Find where the given text appears and provide that cell's center as [x, y] coordinate. 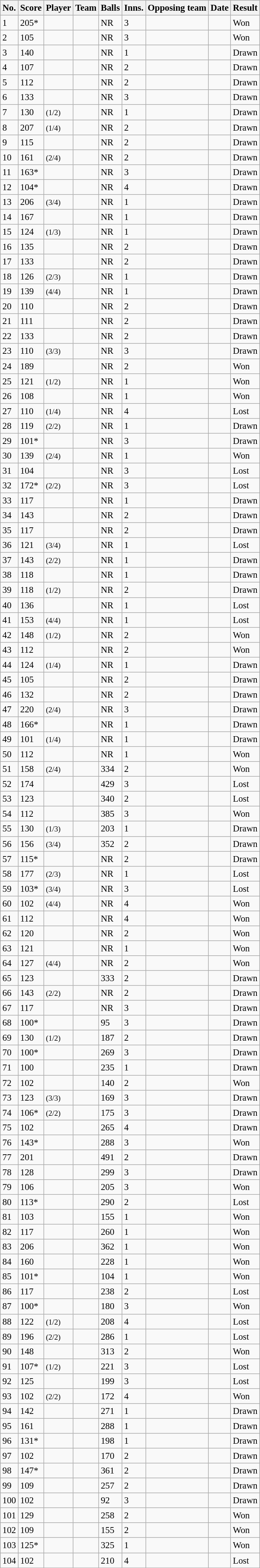
28 [10, 426]
58 [10, 874]
39 [10, 590]
207 [31, 127]
34 [10, 515]
257 [111, 1486]
26 [10, 396]
77 [10, 1157]
69 [10, 1038]
27 [10, 411]
127 [31, 963]
54 [10, 814]
208 [111, 1321]
175 [111, 1113]
15 [10, 232]
153 [31, 620]
88 [10, 1321]
163* [31, 172]
68 [10, 1023]
96 [10, 1441]
67 [10, 1008]
125 [31, 1381]
299 [111, 1172]
265 [111, 1127]
45 [10, 680]
17 [10, 262]
87 [10, 1307]
170 [111, 1456]
Score [31, 8]
18 [10, 277]
11 [10, 172]
189 [31, 366]
79 [10, 1187]
103* [31, 889]
286 [111, 1337]
66 [10, 993]
48 [10, 724]
40 [10, 605]
71 [10, 1068]
78 [10, 1172]
238 [111, 1292]
81 [10, 1217]
30 [10, 456]
115* [31, 859]
122 [31, 1321]
Balls [111, 8]
Result [245, 8]
136 [31, 605]
235 [111, 1068]
56 [10, 844]
271 [111, 1411]
113* [31, 1202]
129 [31, 1516]
362 [111, 1247]
8 [10, 127]
361 [111, 1471]
59 [10, 889]
13 [10, 202]
98 [10, 1471]
33 [10, 501]
199 [111, 1381]
44 [10, 665]
210 [111, 1560]
125* [31, 1545]
429 [111, 784]
126 [31, 277]
76 [10, 1142]
166* [31, 724]
37 [10, 560]
Inns. [134, 8]
174 [31, 784]
46 [10, 694]
177 [31, 874]
61 [10, 918]
201 [31, 1157]
75 [10, 1127]
313 [111, 1351]
53 [10, 799]
385 [111, 814]
172 [111, 1396]
220 [31, 710]
269 [111, 1053]
32 [10, 486]
91 [10, 1366]
86 [10, 1292]
198 [111, 1441]
52 [10, 784]
60 [10, 904]
107 [31, 68]
12 [10, 187]
340 [111, 799]
93 [10, 1396]
42 [10, 635]
43 [10, 650]
97 [10, 1456]
25 [10, 381]
203 [111, 829]
325 [111, 1545]
36 [10, 545]
260 [111, 1232]
21 [10, 321]
290 [111, 1202]
205* [31, 23]
107* [31, 1366]
Team [86, 8]
147* [31, 1471]
35 [10, 530]
99 [10, 1486]
5 [10, 83]
Player [58, 8]
108 [31, 396]
74 [10, 1113]
20 [10, 307]
491 [111, 1157]
128 [31, 1172]
24 [10, 366]
115 [31, 142]
7 [10, 112]
82 [10, 1232]
50 [10, 754]
73 [10, 1097]
334 [111, 769]
90 [10, 1351]
89 [10, 1337]
143* [31, 1142]
10 [10, 157]
64 [10, 963]
57 [10, 859]
38 [10, 575]
205 [111, 1187]
106 [31, 1187]
167 [31, 217]
55 [10, 829]
62 [10, 933]
41 [10, 620]
85 [10, 1277]
158 [31, 769]
80 [10, 1202]
352 [111, 844]
Date [219, 8]
23 [10, 351]
72 [10, 1083]
51 [10, 769]
228 [111, 1262]
221 [111, 1366]
131* [31, 1441]
169 [111, 1097]
16 [10, 247]
180 [111, 1307]
120 [31, 933]
83 [10, 1247]
104* [31, 187]
196 [31, 1337]
70 [10, 1053]
47 [10, 710]
Opposing team [177, 8]
156 [31, 844]
111 [31, 321]
9 [10, 142]
160 [31, 1262]
22 [10, 336]
106* [31, 1113]
187 [111, 1038]
65 [10, 978]
94 [10, 1411]
119 [31, 426]
135 [31, 247]
14 [10, 217]
29 [10, 441]
31 [10, 471]
49 [10, 739]
333 [111, 978]
19 [10, 291]
258 [111, 1516]
6 [10, 97]
142 [31, 1411]
84 [10, 1262]
63 [10, 948]
No. [10, 8]
132 [31, 694]
172* [31, 486]
